Provide the [X, Y] coordinate of the cell's center where the given text is located.  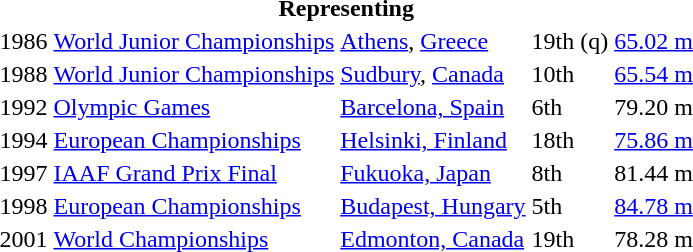
Fukuoka, Japan [433, 173]
8th [570, 173]
Athens, Greece [433, 41]
Helsinki, Finland [433, 140]
19th (q) [570, 41]
6th [570, 107]
5th [570, 206]
IAAF Grand Prix Final [194, 173]
Sudbury, Canada [433, 74]
Olympic Games [194, 107]
10th [570, 74]
18th [570, 140]
Barcelona, Spain [433, 107]
Budapest, Hungary [433, 206]
